Locate the cell with the specified text and output its [x, y] center coordinate. 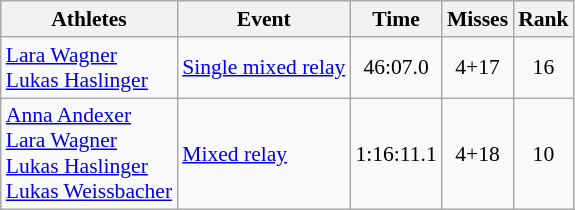
Event [264, 19]
Single mixed relay [264, 68]
10 [544, 154]
Rank [544, 19]
4+17 [478, 68]
Time [396, 19]
Lara WagnerLukas Haslinger [89, 68]
4+18 [478, 154]
Anna AndexerLara WagnerLukas HaslingerLukas Weissbacher [89, 154]
16 [544, 68]
Misses [478, 19]
46:07.0 [396, 68]
1:16:11.1 [396, 154]
Mixed relay [264, 154]
Athletes [89, 19]
